Pinpoint the cell where the given text exists, returning its [x, y] midpoint coordinate. 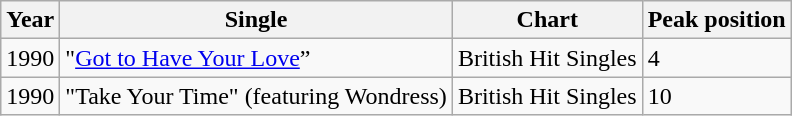
"Got to Have Your Love” [256, 58]
4 [716, 58]
"Take Your Time" (featuring Wondress) [256, 96]
10 [716, 96]
Year [30, 20]
Single [256, 20]
Peak position [716, 20]
Chart [547, 20]
